Locate the cell with the specified text and output its (x, y) center coordinate. 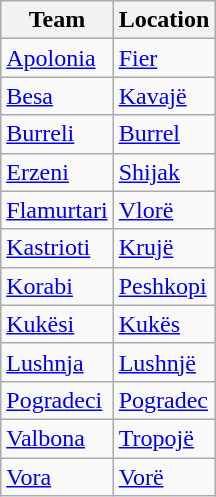
Lushnjë (164, 362)
Burrel (164, 134)
Kastrioti (57, 248)
Burreli (57, 134)
Kukësi (57, 324)
Peshkopi (164, 286)
Korabi (57, 286)
Location (164, 20)
Shijak (164, 172)
Tropojë (164, 438)
Lushnja (57, 362)
Vora (57, 477)
Flamurtari (57, 210)
Besa (57, 96)
Kukës (164, 324)
Kavajë (164, 96)
Pogradec (164, 400)
Vlorë (164, 210)
Apolonia (57, 58)
Team (57, 20)
Vorë (164, 477)
Krujë (164, 248)
Valbona (57, 438)
Pogradeci (57, 400)
Erzeni (57, 172)
Fier (164, 58)
